Return the (x, y) coordinate for the center point of the cell that contains the specified text.  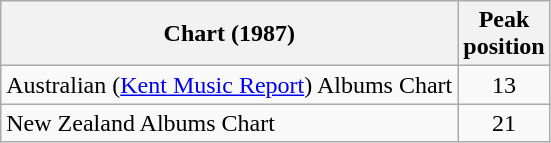
New Zealand Albums Chart (230, 123)
Chart (1987) (230, 34)
13 (504, 85)
Peakposition (504, 34)
21 (504, 123)
Australian (Kent Music Report) Albums Chart (230, 85)
